Search for the cell housing the specified text and yield its [X, Y] center coordinate. 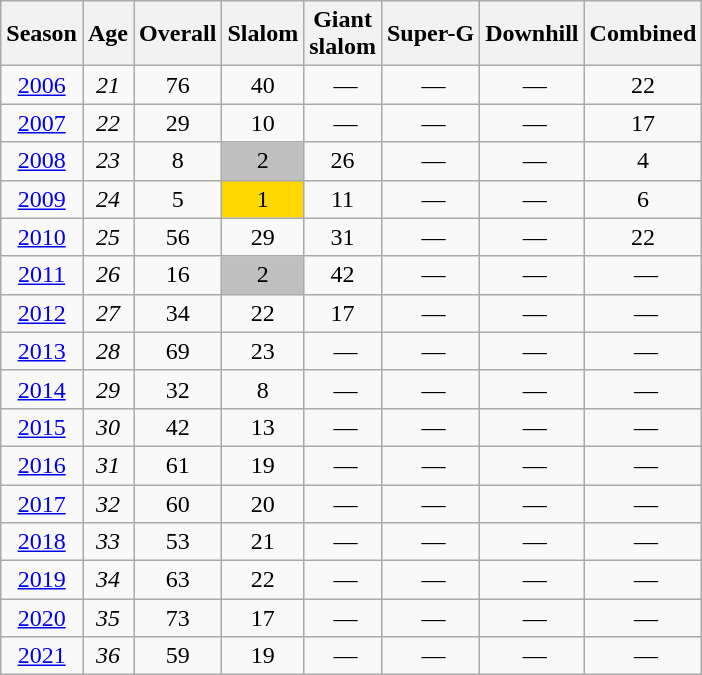
28 [108, 351]
36 [108, 656]
59 [178, 656]
2016 [42, 465]
Combined [643, 34]
Slalom [263, 34]
2021 [42, 656]
63 [178, 580]
69 [178, 351]
2018 [42, 542]
40 [263, 85]
76 [178, 85]
27 [108, 313]
2020 [42, 618]
Age [108, 34]
2019 [42, 580]
24 [108, 199]
2015 [42, 427]
2011 [42, 275]
Overall [178, 34]
16 [178, 275]
4 [643, 161]
61 [178, 465]
Downhill [532, 34]
2010 [42, 237]
10 [263, 123]
2008 [42, 161]
2014 [42, 389]
1 [263, 199]
60 [178, 503]
5 [178, 199]
53 [178, 542]
73 [178, 618]
13 [263, 427]
Super-G [430, 34]
2012 [42, 313]
2017 [42, 503]
56 [178, 237]
33 [108, 542]
35 [108, 618]
11 [343, 199]
Season [42, 34]
Giantslalom [343, 34]
2006 [42, 85]
20 [263, 503]
2013 [42, 351]
6 [643, 199]
2007 [42, 123]
30 [108, 427]
25 [108, 237]
2009 [42, 199]
